From the cell containing the given text, extract its center point as [x, y] coordinate. 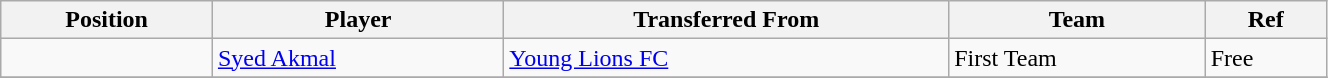
Position [107, 20]
Syed Akmal [358, 58]
First Team [1077, 58]
Young Lions FC [726, 58]
Ref [1266, 20]
Team [1077, 20]
Free [1266, 58]
Transferred From [726, 20]
Player [358, 20]
